Pinpoint the cell where the given text exists, returning its [X, Y] midpoint coordinate. 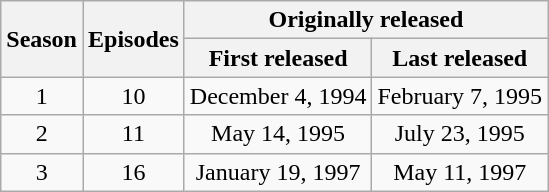
December 4, 1994 [278, 96]
2 [42, 134]
3 [42, 172]
July 23, 1995 [460, 134]
10 [133, 96]
1 [42, 96]
Originally released [366, 20]
Episodes [133, 39]
11 [133, 134]
Last released [460, 58]
February 7, 1995 [460, 96]
May 14, 1995 [278, 134]
16 [133, 172]
January 19, 1997 [278, 172]
First released [278, 58]
Season [42, 39]
May 11, 1997 [460, 172]
